Output the [x, y] coordinate of the center of the cell containing the given text.  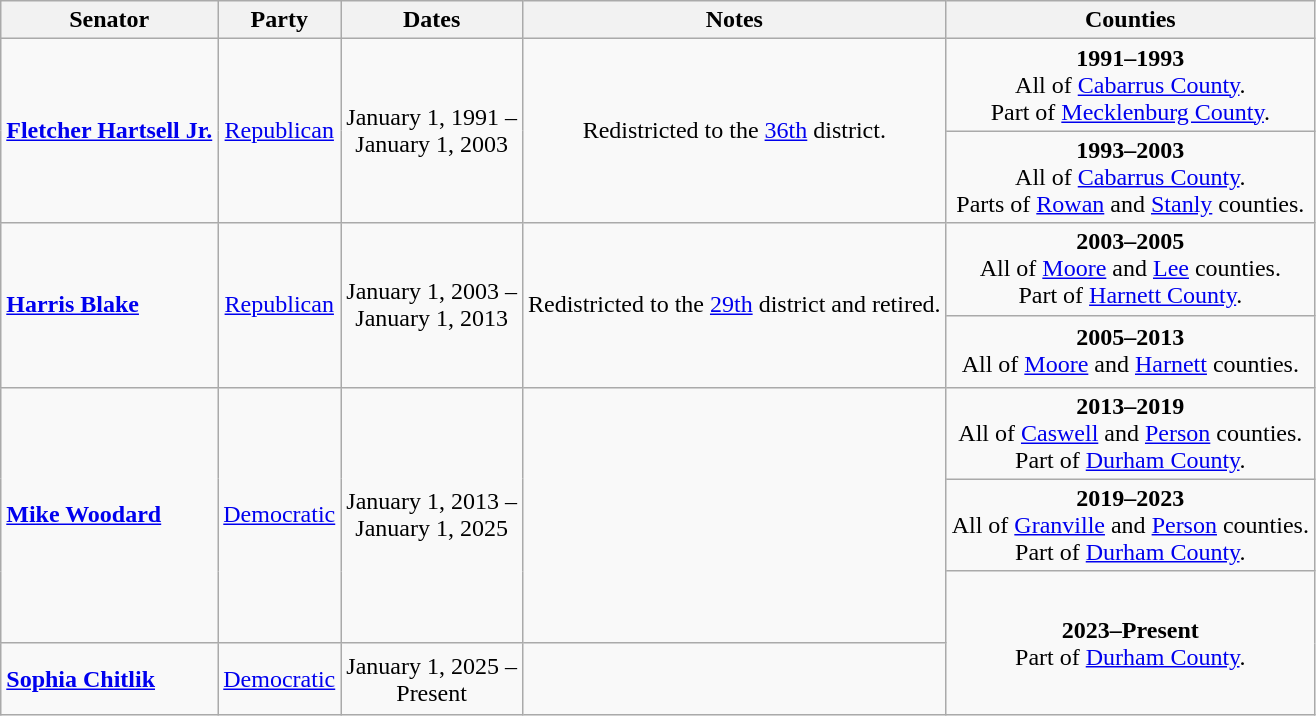
1991–1993 All of Cabarrus County. Part of Mecklenburg County. [1130, 85]
1993–2003 All of Cabarrus County. Parts of Rowan and Stanly counties. [1130, 177]
Dates [432, 20]
January 1, 2025 – Present [432, 679]
Fletcher Hartsell Jr. [110, 131]
2005–2013 All of Moore and Harnett counties. [1130, 351]
2023–Present Part of Durham County. [1130, 643]
Redistricted to the 36th district. [734, 131]
Counties [1130, 20]
January 1, 2013 – January 1, 2025 [432, 515]
2013–2019 All of Caswell and Person counties. Part of Durham County. [1130, 433]
Notes [734, 20]
Mike Woodard [110, 515]
2019–2023 All of Granville and Person counties. Part of Durham County. [1130, 525]
2003–2005 All of Moore and Lee counties. Part of Harnett County. [1130, 269]
Harris Blake [110, 305]
Sophia Chitlik [110, 679]
Party [280, 20]
Senator [110, 20]
Redistricted to the 29th district and retired. [734, 305]
January 1, 1991 – January 1, 2003 [432, 131]
January 1, 2003 – January 1, 2013 [432, 305]
